Capture the cell that displays the provided text and extract its (X, Y) central coordinate. 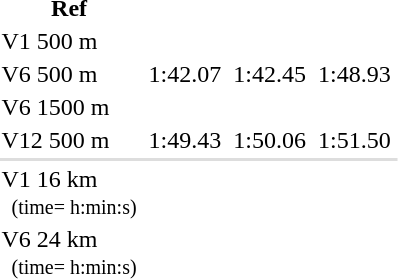
1:42.07 (185, 74)
1:51.50 (354, 140)
1:49.43 (185, 140)
1:48.93 (354, 74)
V1 16 km (time= h:min:s) (69, 192)
1:50.06 (270, 140)
V6 1500 m (69, 107)
1:42.45 (270, 74)
V12 500 m (69, 140)
V1 500 m (69, 41)
V6 500 m (69, 74)
